Pinpoint the cell where the given text exists, returning its (x, y) midpoint coordinate. 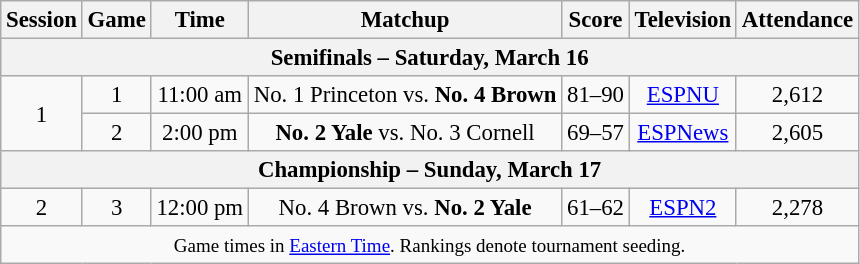
ESPN2 (682, 208)
12:00 pm (200, 208)
Score (596, 20)
ESPNU (682, 95)
2:00 pm (200, 133)
Game times in Eastern Time. Rankings denote tournament seeding. (430, 245)
Television (682, 20)
2,612 (797, 95)
Time (200, 20)
2,605 (797, 133)
Semifinals – Saturday, March 16 (430, 58)
Session (42, 20)
Matchup (404, 20)
Game (116, 20)
69–57 (596, 133)
81–90 (596, 95)
Championship – Sunday, March 17 (430, 170)
61–62 (596, 208)
No. 1 Princeton vs. No. 4 Brown (404, 95)
3 (116, 208)
ESPNews (682, 133)
11:00 am (200, 95)
No. 2 Yale vs. No. 3 Cornell (404, 133)
2,278 (797, 208)
No. 4 Brown vs. No. 2 Yale (404, 208)
Attendance (797, 20)
